Search for the cell housing the specified text and yield its [X, Y] center coordinate. 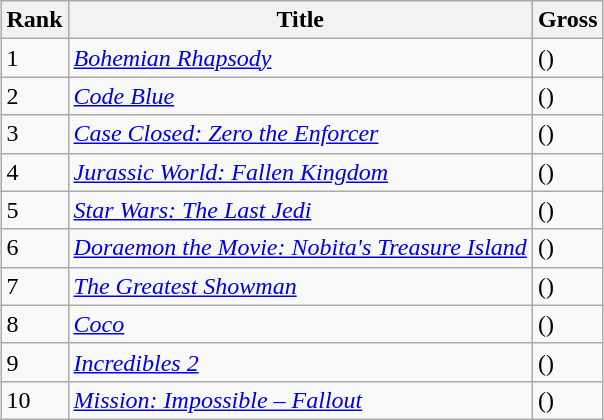
Bohemian Rhapsody [300, 58]
8 [34, 324]
7 [34, 286]
Coco [300, 324]
9 [34, 362]
Code Blue [300, 96]
1 [34, 58]
Title [300, 20]
Jurassic World: Fallen Kingdom [300, 172]
2 [34, 96]
Gross [568, 20]
10 [34, 400]
The Greatest Showman [300, 286]
Mission: Impossible – Fallout [300, 400]
3 [34, 134]
5 [34, 210]
4 [34, 172]
Case Closed: Zero the Enforcer [300, 134]
Rank [34, 20]
6 [34, 248]
Incredibles 2 [300, 362]
Doraemon the Movie: Nobita's Treasure Island [300, 248]
Star Wars: The Last Jedi [300, 210]
